From the cell containing the given text, extract its center point as (x, y) coordinate. 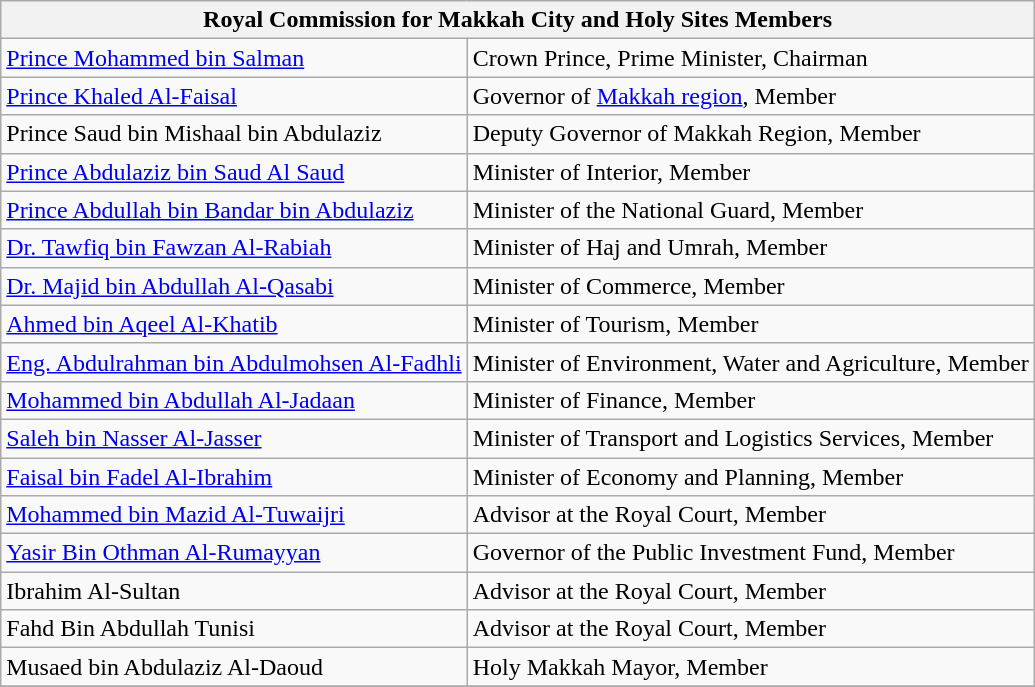
Fahd Bin Abdullah Tunisi (234, 629)
Prince Abdullah bin Bandar bin Abdulaziz (234, 210)
Saleh bin Nasser Al-Jasser (234, 438)
Ahmed bin Aqeel Al-Khatib (234, 324)
Dr. Majid bin Abdullah Al-Qasabi (234, 286)
Prince Abdulaziz bin Saud Al Saud (234, 172)
Minister of Transport and Logistics Services, Member (750, 438)
Minister of Interior, Member (750, 172)
Governor of the Public Investment Fund, Member (750, 553)
Holy Makkah Mayor, Member (750, 667)
Prince Khaled Al-Faisal (234, 96)
Mohammed bin Mazid Al-Tuwaijri (234, 515)
Yasir Bin Othman Al-Rumayyan (234, 553)
Minister of Environment, Water and Agriculture, Member (750, 362)
Eng. Abdulrahman bin Abdulmohsen Al-Fadhli (234, 362)
Musaed bin Abdulaziz Al-Daoud (234, 667)
Minister of Economy and Planning, Member (750, 477)
Governor of Makkah region, Member (750, 96)
Prince Mohammed bin Salman (234, 58)
Royal Commission for Makkah City and Holy Sites Members (518, 20)
Minister of Commerce, Member (750, 286)
Prince Saud bin Mishaal bin Abdulaziz (234, 134)
Mohammed bin Abdullah Al-Jadaan (234, 400)
Minister of Finance, Member (750, 400)
Minister of the National Guard, Member (750, 210)
Faisal bin Fadel Al-Ibrahim (234, 477)
Deputy Governor of Makkah Region, Member (750, 134)
Crown Prince, Prime Minister, Chairman (750, 58)
Minister of Tourism, Member (750, 324)
Minister of Haj and Umrah, Member (750, 248)
Dr. Tawfiq bin Fawzan Al-Rabiah (234, 248)
Ibrahim Al-Sultan (234, 591)
